Locate the cell with the specified text and output its [x, y] center coordinate. 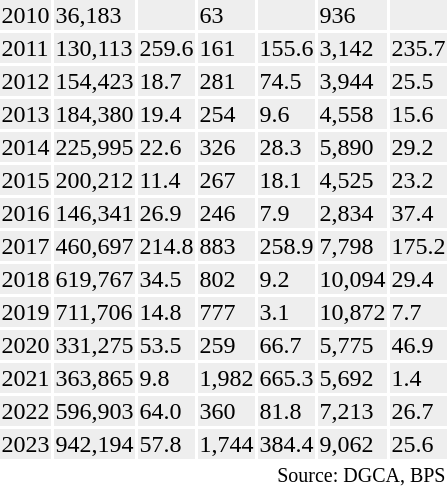
26.9 [166, 213]
2023 [26, 444]
37.4 [418, 213]
619,767 [94, 279]
7,798 [352, 246]
384.4 [286, 444]
18.1 [286, 180]
246 [226, 213]
5,692 [352, 378]
235.7 [418, 48]
9.2 [286, 279]
2014 [26, 147]
5,775 [352, 345]
25.5 [418, 81]
155.6 [286, 48]
4,525 [352, 180]
2017 [26, 246]
19.4 [166, 114]
2011 [26, 48]
711,706 [94, 312]
2012 [26, 81]
254 [226, 114]
3,142 [352, 48]
267 [226, 180]
665.3 [286, 378]
2016 [26, 213]
74.5 [286, 81]
2018 [26, 279]
29.2 [418, 147]
1,982 [226, 378]
28.3 [286, 147]
22.6 [166, 147]
9,062 [352, 444]
25.6 [418, 444]
154,423 [94, 81]
14.8 [166, 312]
29.4 [418, 279]
326 [226, 147]
53.5 [166, 345]
331,275 [94, 345]
130,113 [94, 48]
15.6 [418, 114]
5,890 [352, 147]
2022 [26, 411]
936 [352, 15]
81.8 [286, 411]
26.7 [418, 411]
2021 [26, 378]
2015 [26, 180]
1.4 [418, 378]
10,872 [352, 312]
7.9 [286, 213]
9.6 [286, 114]
3.1 [286, 312]
460,697 [94, 246]
3,944 [352, 81]
883 [226, 246]
57.8 [166, 444]
66.7 [286, 345]
46.9 [418, 345]
2,834 [352, 213]
11.4 [166, 180]
2010 [26, 15]
281 [226, 81]
2019 [26, 312]
596,903 [94, 411]
225,995 [94, 147]
184,380 [94, 114]
214.8 [166, 246]
9.8 [166, 378]
777 [226, 312]
7,213 [352, 411]
259 [226, 345]
200,212 [94, 180]
360 [226, 411]
175.2 [418, 246]
802 [226, 279]
2020 [26, 345]
2013 [26, 114]
1,744 [226, 444]
63 [226, 15]
36,183 [94, 15]
259.6 [166, 48]
161 [226, 48]
146,341 [94, 213]
34.5 [166, 279]
18.7 [166, 81]
363,865 [94, 378]
4,558 [352, 114]
23.2 [418, 180]
10,094 [352, 279]
64.0 [166, 411]
258.9 [286, 246]
942,194 [94, 444]
7.7 [418, 312]
